Detect which cell encompasses the target text, then output its (X, Y) center coordinate. 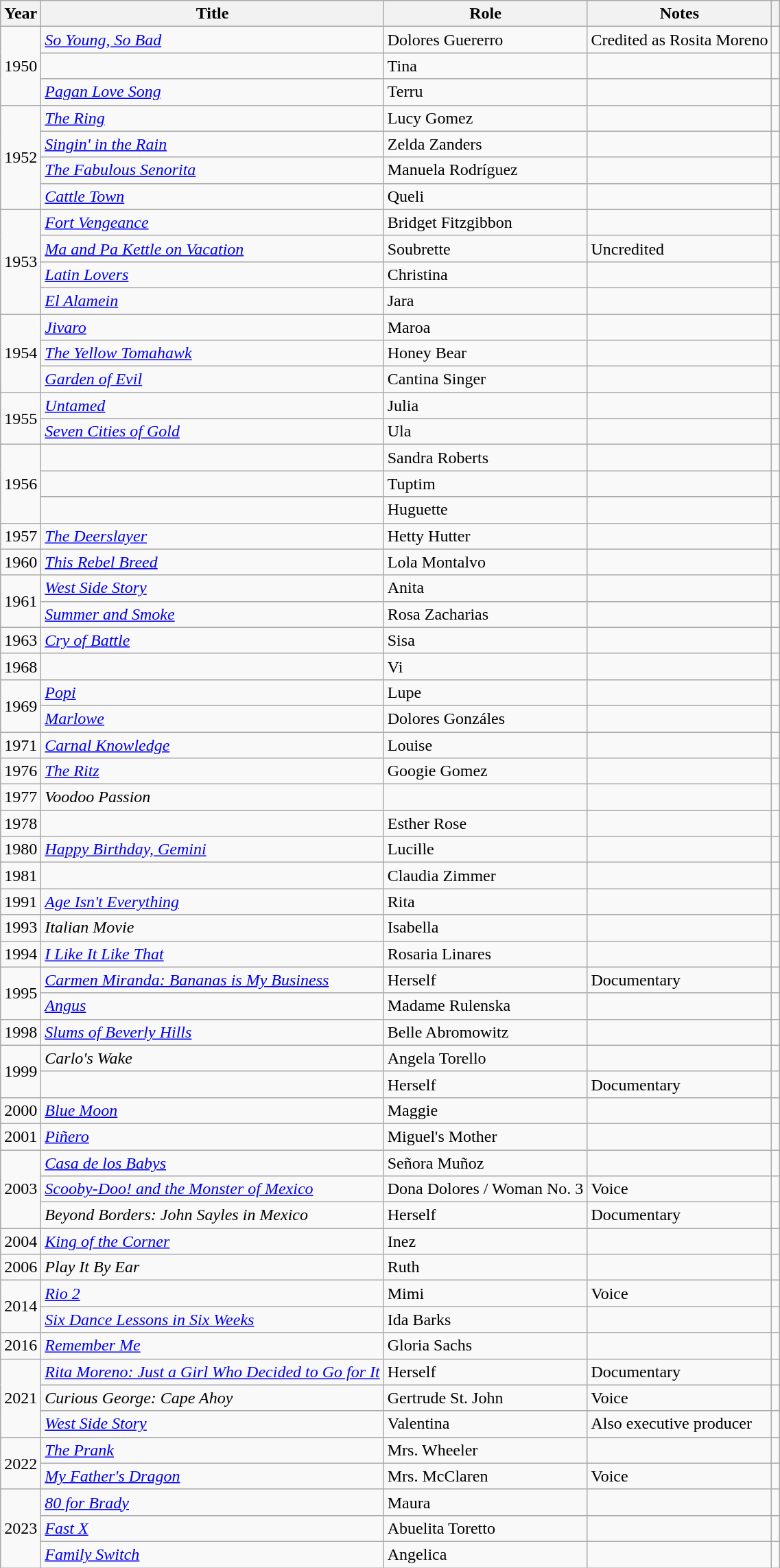
2023 (21, 1528)
1961 (21, 601)
Remember Me (213, 1346)
Beyond Borders: John Sayles in Mexico (213, 1215)
1993 (21, 928)
Vi (486, 666)
Jivaro (213, 327)
2021 (21, 1398)
Honey Bear (486, 353)
So Young, So Bad (213, 40)
Singin' in the Rain (213, 144)
2004 (21, 1241)
80 for Brady (213, 1502)
2022 (21, 1463)
Bridget Fitzgibbon (486, 222)
Valentina (486, 1424)
Mimi (486, 1294)
Angus (213, 1006)
2006 (21, 1267)
Lucy Gomez (486, 118)
Cry of Battle (213, 640)
Claudia Zimmer (486, 876)
Christina (486, 274)
King of the Corner (213, 1241)
Carlo's Wake (213, 1058)
Also executive producer (679, 1424)
Fast X (213, 1528)
Garden of Evil (213, 379)
Sandra Roberts (486, 458)
1971 (21, 745)
Casa de los Babys (213, 1163)
1968 (21, 666)
Soubrette (486, 248)
Lupe (486, 692)
1954 (21, 353)
The Ring (213, 118)
Carnal Knowledge (213, 745)
Rosaria Linares (486, 954)
The Prank (213, 1450)
Maggie (486, 1110)
Summer and Smoke (213, 614)
Gertrude St. John (486, 1398)
1957 (21, 536)
Rita (486, 902)
Rosa Zacharias (486, 614)
Fort Vengeance (213, 222)
Gloria Sachs (486, 1346)
2016 (21, 1346)
Carmen Miranda: Bananas is My Business (213, 980)
Ma and Pa Kettle on Vacation (213, 248)
Seven Cities of Gold (213, 432)
1978 (21, 823)
Blue Moon (213, 1110)
1963 (21, 640)
Italian Movie (213, 928)
Mrs. Wheeler (486, 1450)
Queli (486, 196)
1950 (21, 66)
Abuelita Toretto (486, 1528)
Popi (213, 692)
Madame Rulenska (486, 1006)
Tuptim (486, 484)
1991 (21, 902)
Rio 2 (213, 1294)
Pagan Love Song (213, 92)
1960 (21, 562)
Julia (486, 406)
Year (21, 14)
Anita (486, 588)
Credited as Rosita Moreno (679, 40)
Huguette (486, 510)
1995 (21, 993)
Tina (486, 66)
Slums of Beverly Hills (213, 1032)
Cantina Singer (486, 379)
1981 (21, 876)
Rita Moreno: Just a Girl Who Decided to Go for It (213, 1372)
Ula (486, 432)
Dolores Gonzáles (486, 718)
Angelica (486, 1554)
Piñero (213, 1136)
Hetty Hutter (486, 536)
Angela Torello (486, 1058)
Jara (486, 301)
Scooby-Doo! and the Monster of Mexico (213, 1189)
Isabella (486, 928)
Manuela Rodríguez (486, 170)
1980 (21, 850)
Esther Rose (486, 823)
Curious George: Cape Ahoy (213, 1398)
Ruth (486, 1267)
Señora Muñoz (486, 1163)
Maroa (486, 327)
The Ritz (213, 771)
Role (486, 14)
2014 (21, 1307)
2003 (21, 1189)
The Fabulous Senorita (213, 170)
Miguel's Mother (486, 1136)
Untamed (213, 406)
Terru (486, 92)
Latin Lovers (213, 274)
Dolores Guererro (486, 40)
1976 (21, 771)
2001 (21, 1136)
Louise (486, 745)
Lola Montalvo (486, 562)
1998 (21, 1032)
Six Dance Lessons in Six Weeks (213, 1320)
Ida Barks (486, 1320)
Notes (679, 14)
1956 (21, 484)
The Yellow Tomahawk (213, 353)
Family Switch (213, 1554)
Marlowe (213, 718)
Googie Gomez (486, 771)
1994 (21, 954)
Inez (486, 1241)
Mrs. McClaren (486, 1476)
El Alamein (213, 301)
Belle Abromowitz (486, 1032)
Voodoo Passion (213, 797)
1955 (21, 419)
2000 (21, 1110)
The Deerslayer (213, 536)
1969 (21, 705)
Sisa (486, 640)
1999 (21, 1071)
1952 (21, 157)
Dona Dolores / Woman No. 3 (486, 1189)
Play It By Ear (213, 1267)
I Like It Like That (213, 954)
This Rebel Breed (213, 562)
Lucille (486, 850)
Maura (486, 1502)
Title (213, 14)
Uncredited (679, 248)
Age Isn't Everything (213, 902)
Cattle Town (213, 196)
Zelda Zanders (486, 144)
1977 (21, 797)
My Father's Dragon (213, 1476)
1953 (21, 261)
Happy Birthday, Gemini (213, 850)
